Determine the [X, Y] coordinate at the center of the cell enclosing the given text.  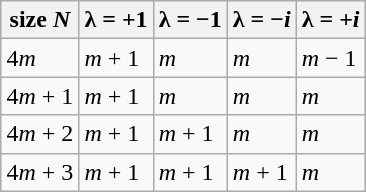
λ = −i [262, 20]
4m + 2 [40, 134]
4m + 1 [40, 96]
4m [40, 58]
λ = +1 [116, 20]
m − 1 [330, 58]
λ = −1 [190, 20]
size N [40, 20]
λ = +i [330, 20]
4m + 3 [40, 172]
